For the text-containing cell, return its midpoint in [x, y] coordinate format. 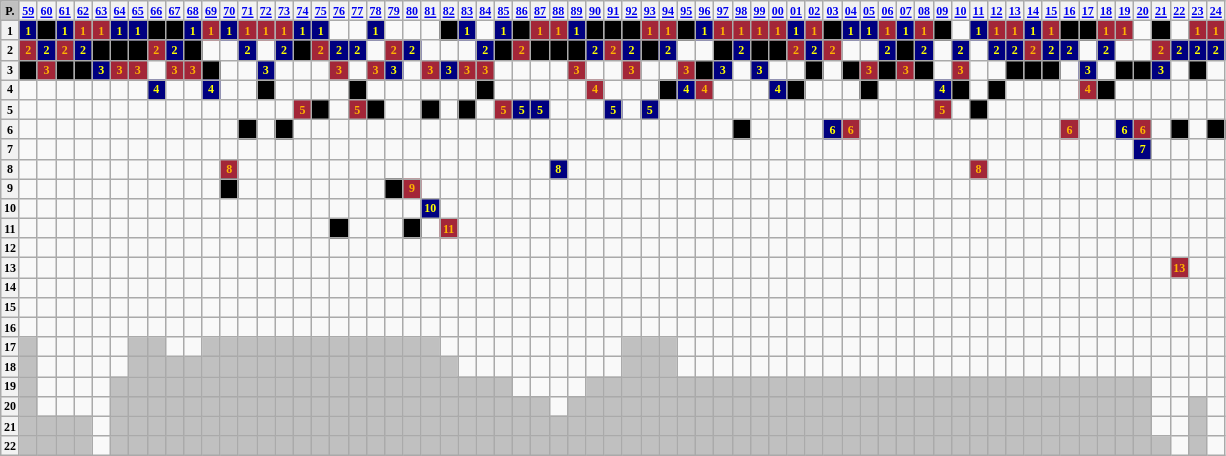
69 [211, 11]
87 [540, 11]
00 [778, 11]
72 [266, 11]
89 [576, 11]
P. [10, 11]
76 [339, 11]
77 [357, 11]
82 [449, 11]
96 [704, 11]
94 [668, 11]
80 [412, 11]
73 [284, 11]
84 [485, 11]
06 [887, 11]
95 [686, 11]
04 [851, 11]
78 [375, 11]
60 [46, 11]
23 [1197, 11]
90 [595, 11]
03 [832, 11]
79 [394, 11]
71 [247, 11]
08 [924, 11]
88 [558, 11]
59 [28, 11]
93 [650, 11]
97 [723, 11]
07 [906, 11]
09 [942, 11]
74 [302, 11]
01 [796, 11]
62 [83, 11]
70 [229, 11]
63 [101, 11]
61 [65, 11]
05 [869, 11]
68 [193, 11]
99 [759, 11]
66 [156, 11]
85 [503, 11]
91 [613, 11]
24 [1216, 11]
02 [814, 11]
83 [467, 11]
81 [430, 11]
86 [522, 11]
65 [138, 11]
92 [631, 11]
98 [741, 11]
67 [174, 11]
75 [321, 11]
64 [119, 11]
